Scan for the cell matching the given text and deliver its (X, Y) coordinate at center. 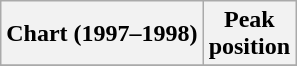
Chart (1997–1998) (102, 34)
Peakposition (249, 34)
